Scan for the cell matching the given text and deliver its (x, y) coordinate at center. 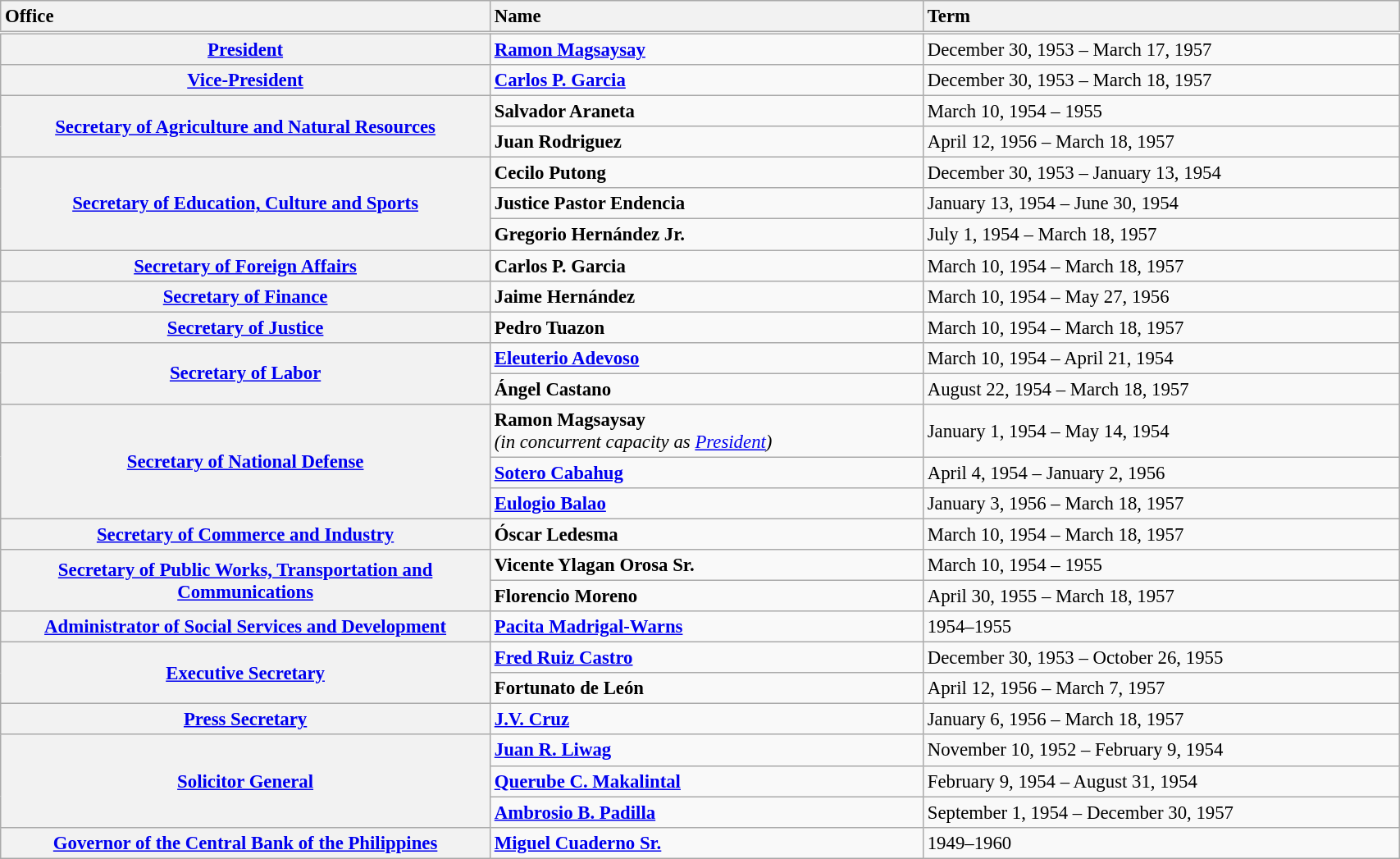
September 1, 1954 – December 30, 1957 (1161, 812)
Office (246, 16)
Secretary of Public Works, Transportation and Communications (246, 581)
Secretary of Foreign Affairs (246, 266)
January 13, 1954 – June 30, 1954 (1161, 204)
December 30, 1953 – October 26, 1955 (1161, 658)
Executive Secretary (246, 673)
Sotero Cabahug (706, 473)
January 6, 1956 – March 18, 1957 (1161, 720)
Fred Ruiz Castro (706, 658)
March 10, 1954 – April 21, 1954 (1161, 358)
Ramon Magsaysay (in concurrent capacity as President) (706, 432)
Óscar Ledesma (706, 534)
Secretary of Education, Culture and Sports (246, 203)
Pedro Tuazon (706, 327)
Secretary of Labor (246, 372)
Jaime Hernández (706, 296)
Querube C. Makalintal (706, 781)
Gregorio Hernández Jr. (706, 235)
April 4, 1954 – January 2, 1956 (1161, 473)
Miguel Cuaderno Sr. (706, 843)
President (246, 49)
Secretary of Agriculture and Natural Resources (246, 126)
Juan Rodriguez (706, 142)
Vice-President (246, 80)
April 12, 1956 – March 7, 1957 (1161, 688)
February 9, 1954 – August 31, 1954 (1161, 781)
January 3, 1956 – March 18, 1957 (1161, 504)
Eulogio Balao (706, 504)
Press Secretary (246, 720)
April 30, 1955 – March 18, 1957 (1161, 596)
Florencio Moreno (706, 596)
Eleuterio Adevoso (706, 358)
November 10, 1952 – February 9, 1954 (1161, 751)
December 30, 1953 – January 13, 1954 (1161, 173)
Juan R. Liwag (706, 751)
Justice Pastor Endencia (706, 204)
1954–1955 (1161, 627)
1949–1960 (1161, 843)
Secretary of Justice (246, 327)
Secretary of Finance (246, 296)
Governor of the Central Bank of the Philippines (246, 843)
Administrator of Social Services and Development (246, 627)
August 22, 1954 – March 18, 1957 (1161, 389)
Cecilo Putong (706, 173)
Ambrosio B. Padilla (706, 812)
Solicitor General (246, 781)
January 1, 1954 – May 14, 1954 (1161, 432)
December 30, 1953 – March 17, 1957 (1161, 49)
April 12, 1956 – March 18, 1957 (1161, 142)
Secretary of Commerce and Industry (246, 534)
Pacita Madrigal-Warns (706, 627)
Name (706, 16)
July 1, 1954 – March 18, 1957 (1161, 235)
Secretary of National Defense (246, 462)
J.V. Cruz (706, 720)
Ramon Magsaysay (706, 49)
Ángel Castano (706, 389)
March 10, 1954 – May 27, 1956 (1161, 296)
December 30, 1953 – March 18, 1957 (1161, 80)
Fortunato de León (706, 688)
Term (1161, 16)
Vicente Ylagan Orosa Sr. (706, 565)
Salvador Araneta (706, 112)
